Determine the [X, Y] coordinate at the center of the cell enclosing the given text.  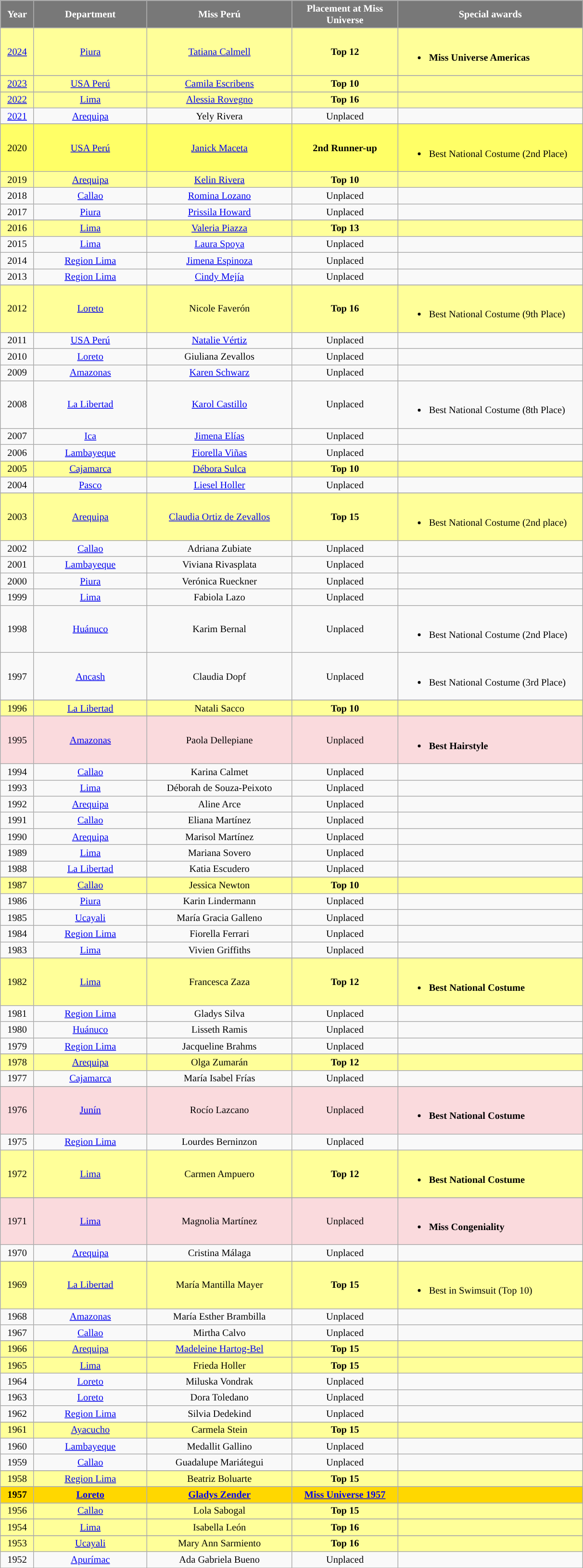
2006 [17, 453]
Katia Escudero [219, 869]
2012 [17, 308]
María Gracia Galleno [219, 918]
Fiorella Ferrari [219, 933]
Adriana Zubiate [219, 548]
2023 [17, 83]
2009 [17, 373]
Ica [90, 436]
Laura Spoya [219, 244]
Mary Ann Sarmiento [219, 1543]
1962 [17, 1414]
2010 [17, 357]
Ada Gabriela Bueno [219, 1559]
1993 [17, 788]
Paola Dellepiane [219, 740]
1995 [17, 740]
Gladys Silva [219, 1013]
2022 [17, 100]
Karim Bernal [219, 629]
Camila Escribens [219, 83]
1981 [17, 1013]
María Isabel Frías [219, 1078]
Ancash [90, 676]
1979 [17, 1046]
Carmela Stein [219, 1430]
1959 [17, 1462]
Lola Sabogal [219, 1511]
2nd Runner-up [345, 147]
1988 [17, 869]
1978 [17, 1062]
Vivien Griffiths [219, 950]
Mirtha Calvo [219, 1333]
Best in Swimsuit (Top 10) [491, 1284]
1992 [17, 804]
Gladys Zender [219, 1495]
1965 [17, 1365]
Débora Sulca [219, 469]
2020 [17, 147]
1982 [17, 982]
2008 [17, 404]
Miss Perú [219, 14]
1980 [17, 1030]
1994 [17, 772]
Liesel Holler [219, 485]
2001 [17, 565]
Carmen Ampuero [219, 1174]
Medallit Gallino [219, 1446]
1984 [17, 933]
Apurímac [90, 1559]
Karol Castillo [219, 404]
Miluska Vondrak [219, 1381]
Magnolia Martínez [219, 1221]
Ayacucho [90, 1430]
Miss Universe Americas [491, 52]
Beatriz Boluarte [219, 1478]
2016 [17, 228]
Silvia Dedekind [219, 1414]
Valeria Piazza [219, 228]
2014 [17, 260]
1966 [17, 1349]
2019 [17, 180]
1963 [17, 1398]
Yely Rivera [219, 116]
1996 [17, 708]
1983 [17, 950]
Miss Universe 1957 [345, 1495]
Eliana Martínez [219, 820]
Karina Calmet [219, 772]
1972 [17, 1174]
2003 [17, 517]
1977 [17, 1078]
Guadalupe Mariátegui [219, 1462]
Dora Toledano [219, 1398]
Mariana Sovero [219, 853]
Viviana Rivasplata [219, 565]
2018 [17, 196]
1960 [17, 1446]
1975 [17, 1142]
2011 [17, 340]
Olga Zumarán [219, 1062]
1958 [17, 1478]
Tatiana Calmell [219, 52]
Déborah de Souza-Peixoto [219, 788]
Karen Schwarz [219, 373]
Natali Sacco [219, 708]
Jimena Espinoza [219, 260]
1985 [17, 918]
Alessia Rovegno [219, 100]
1990 [17, 837]
2024 [17, 52]
2007 [17, 436]
Best National Costume (9th Place) [491, 308]
1969 [17, 1284]
Jessica Newton [219, 885]
Cindy Mejía [219, 277]
Best Hairstyle [491, 740]
Miss Congeniality [491, 1221]
Fabiola Lazo [219, 597]
Top 13 [345, 228]
1961 [17, 1430]
1952 [17, 1559]
1971 [17, 1221]
1953 [17, 1543]
1991 [17, 820]
1998 [17, 629]
Fiorella Viñas [219, 453]
Lourdes Berninzon [219, 1142]
2005 [17, 469]
Karin Lindermann [219, 901]
1976 [17, 1110]
Best National Costume (8th Place) [491, 404]
Rocío Lazcano [219, 1110]
Aline Arce [219, 804]
1956 [17, 1511]
Best National Costume (3rd Place) [491, 676]
Special awards [491, 14]
1987 [17, 885]
1964 [17, 1381]
Kelin Rivera [219, 180]
Nicole Faverón [219, 308]
2000 [17, 581]
Claudia Dopf [219, 676]
María Esther Brambilla [219, 1317]
1957 [17, 1495]
2004 [17, 485]
1967 [17, 1333]
Giuliana Zevallos [219, 357]
2002 [17, 548]
Prissila Howard [219, 212]
1986 [17, 901]
Jimena Elías [219, 436]
1997 [17, 676]
Year [17, 14]
María Mantilla Mayer [219, 1284]
Best National Costume (2nd place) [491, 517]
2015 [17, 244]
Janick Maceta [219, 147]
Marisol Martínez [219, 837]
1989 [17, 853]
Frieda Holler [219, 1365]
Pasco [90, 485]
1999 [17, 597]
Claudia Ortiz de Zevallos [219, 517]
Francesca Zaza [219, 982]
Cristina Málaga [219, 1253]
1954 [17, 1527]
Placement at Miss Universe [345, 14]
1968 [17, 1317]
2013 [17, 277]
Verónica Rueckner [219, 581]
Lisseth Ramis [219, 1030]
Natalie Vértiz [219, 340]
Department [90, 14]
Isabella León [219, 1527]
Madeleine Hartog-Bel [219, 1349]
Junín [90, 1110]
1970 [17, 1253]
2017 [17, 212]
2021 [17, 116]
Jacqueline Brahms [219, 1046]
Romina Lozano [219, 196]
